Determine the (x, y) coordinate at the center of the cell enclosing the given text.  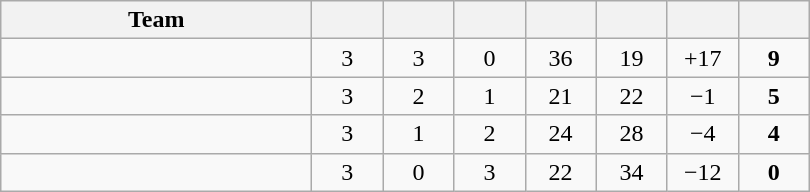
36 (560, 58)
−4 (702, 134)
9 (774, 58)
21 (560, 96)
Team (156, 20)
5 (774, 96)
19 (632, 58)
24 (560, 134)
28 (632, 134)
4 (774, 134)
34 (632, 172)
−12 (702, 172)
+17 (702, 58)
−1 (702, 96)
